Determine the [X, Y] coordinate at the center of the cell enclosing the given text.  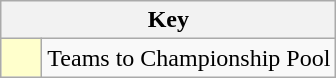
Key [168, 20]
Teams to Championship Pool [189, 58]
